Identify which cell holds the provided text, then report its (x, y) central coordinate. 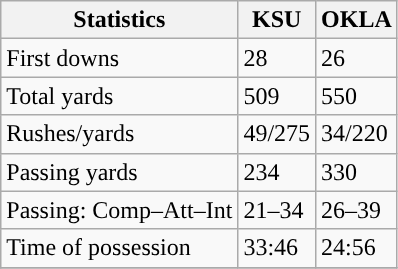
234 (277, 172)
330 (357, 172)
First downs (120, 58)
509 (277, 96)
49/275 (277, 134)
Passing yards (120, 172)
Total yards (120, 96)
26 (357, 58)
Rushes/yards (120, 134)
KSU (277, 20)
33:46 (277, 248)
OKLA (357, 20)
550 (357, 96)
21–34 (277, 210)
34/220 (357, 134)
Time of possession (120, 248)
28 (277, 58)
26–39 (357, 210)
Statistics (120, 20)
Passing: Comp–Att–Int (120, 210)
24:56 (357, 248)
